Locate the cell with the specified text and output its [X, Y] center coordinate. 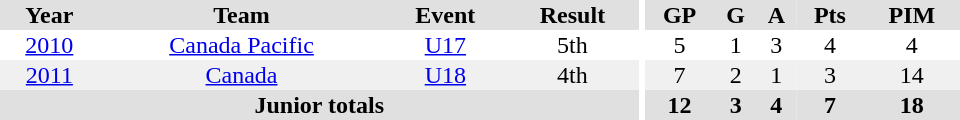
Event [445, 15]
Junior totals [320, 105]
U17 [445, 45]
GP [679, 15]
2 [736, 75]
Canada [242, 75]
2010 [50, 45]
Result [572, 15]
18 [912, 105]
PIM [912, 15]
14 [912, 75]
A [776, 15]
5 [679, 45]
Pts [830, 15]
12 [679, 105]
5th [572, 45]
Year [50, 15]
Canada Pacific [242, 45]
U18 [445, 75]
G [736, 15]
4th [572, 75]
2011 [50, 75]
Team [242, 15]
